Identify which cell holds the provided text, then report its [x, y] central coordinate. 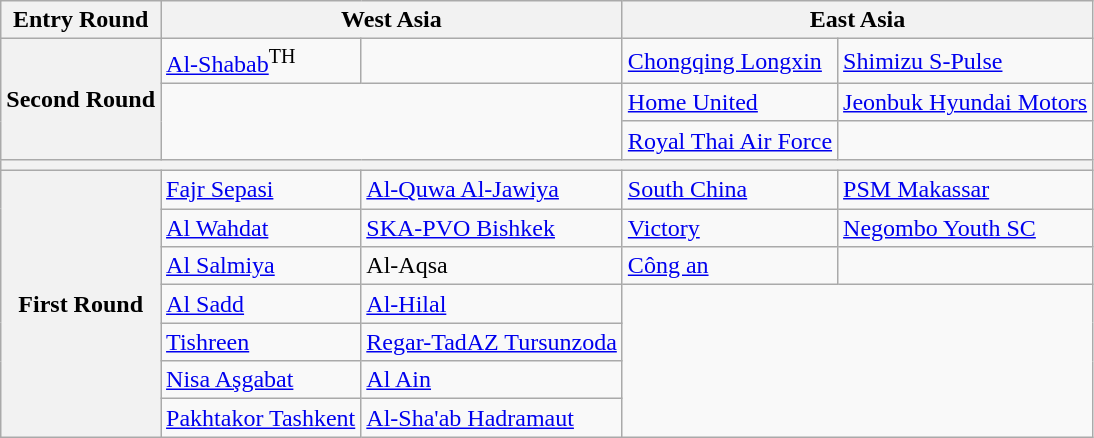
Công an [730, 266]
Entry Round [81, 20]
Pakhtakor Tashkent [261, 418]
Second Round [81, 100]
West Asia [392, 20]
First Round [81, 304]
Al-Aqsa [492, 266]
Royal Thai Air Force [730, 140]
Al Wahdat [261, 228]
Al-ShababTH [261, 62]
Fajr Sepasi [261, 190]
Jeonbuk Hyundai Motors [966, 102]
Al-Hilal [492, 304]
SKA-PVO Bishkek [492, 228]
Al-Quwa Al-Jawiya [492, 190]
Al Salmiya [261, 266]
Al-Sha'ab Hadramaut [492, 418]
PSM Makassar [966, 190]
Nisa Aşgabat [261, 380]
Home United [730, 102]
East Asia [857, 20]
Shimizu S-Pulse [966, 62]
South China [730, 190]
Al Sadd [261, 304]
Al Ain [492, 380]
Chongqing Longxin [730, 62]
Regar-TadAZ Tursunzoda [492, 342]
Negombo Youth SC [966, 228]
Victory [730, 228]
Tishreen [261, 342]
